Identify which cell holds the provided text, then report its [X, Y] central coordinate. 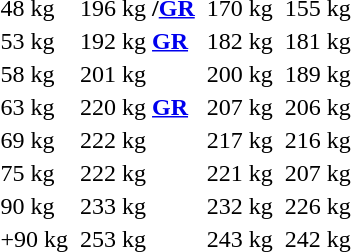
233 kg [138, 206]
200 kg [240, 74]
207 kg [240, 107]
221 kg [240, 173]
217 kg [240, 140]
201 kg [138, 74]
220 kg GR [138, 107]
192 kg GR [138, 41]
232 kg [240, 206]
182 kg [240, 41]
